Identify which cell holds the provided text, then report its [X, Y] central coordinate. 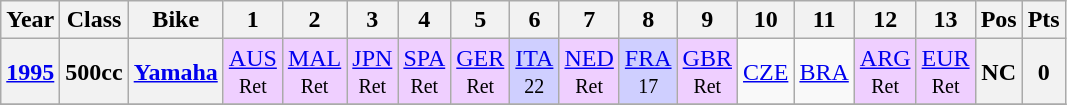
5 [480, 20]
SPA Ret [424, 72]
ITA 22 [534, 72]
13 [946, 20]
ARG Ret [885, 72]
1 [252, 20]
FRA 17 [648, 72]
Pos [998, 20]
2 [314, 20]
0 [1044, 72]
BRA [824, 72]
Pts [1044, 20]
7 [589, 20]
8 [648, 20]
12 [885, 20]
GBR Ret [707, 72]
6 [534, 20]
JPN Ret [372, 72]
NED Ret [589, 72]
GER Ret [480, 72]
10 [766, 20]
Class [94, 20]
4 [424, 20]
Bike [176, 20]
1995 [30, 72]
NC [998, 72]
Year [30, 20]
AUS Ret [252, 72]
9 [707, 20]
CZE [766, 72]
500cc [94, 72]
EUR Ret [946, 72]
11 [824, 20]
MAL Ret [314, 72]
3 [372, 20]
Yamaha [176, 72]
